Detect which cell encompasses the target text, then output its [x, y] center coordinate. 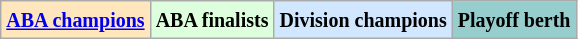
ABA champions [76, 20]
Division champions [363, 20]
ABA finalists [212, 20]
Playoff berth [514, 20]
